From the cell containing the given text, extract its center point as [X, Y] coordinate. 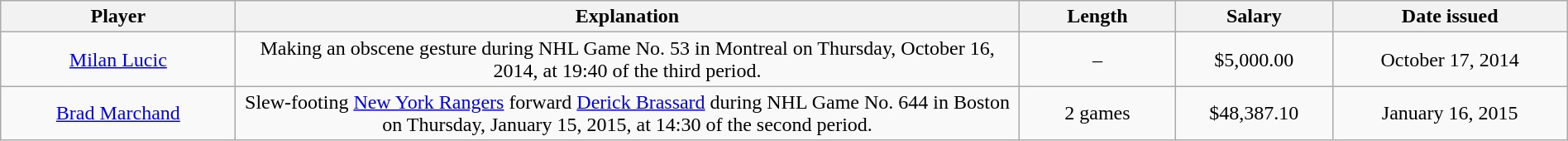
January 16, 2015 [1450, 113]
– [1097, 60]
$48,387.10 [1254, 113]
$5,000.00 [1254, 60]
Date issued [1450, 17]
Player [118, 17]
Making an obscene gesture during NHL Game No. 53 in Montreal on Thursday, October 16, 2014, at 19:40 of the third period. [627, 60]
October 17, 2014 [1450, 60]
Slew-footing New York Rangers forward Derick Brassard during NHL Game No. 644 in Boston on Thursday, January 15, 2015, at 14:30 of the second period. [627, 113]
Explanation [627, 17]
Length [1097, 17]
Brad Marchand [118, 113]
Milan Lucic [118, 60]
2 games [1097, 113]
Salary [1254, 17]
